Capture the cell that displays the provided text and extract its (x, y) central coordinate. 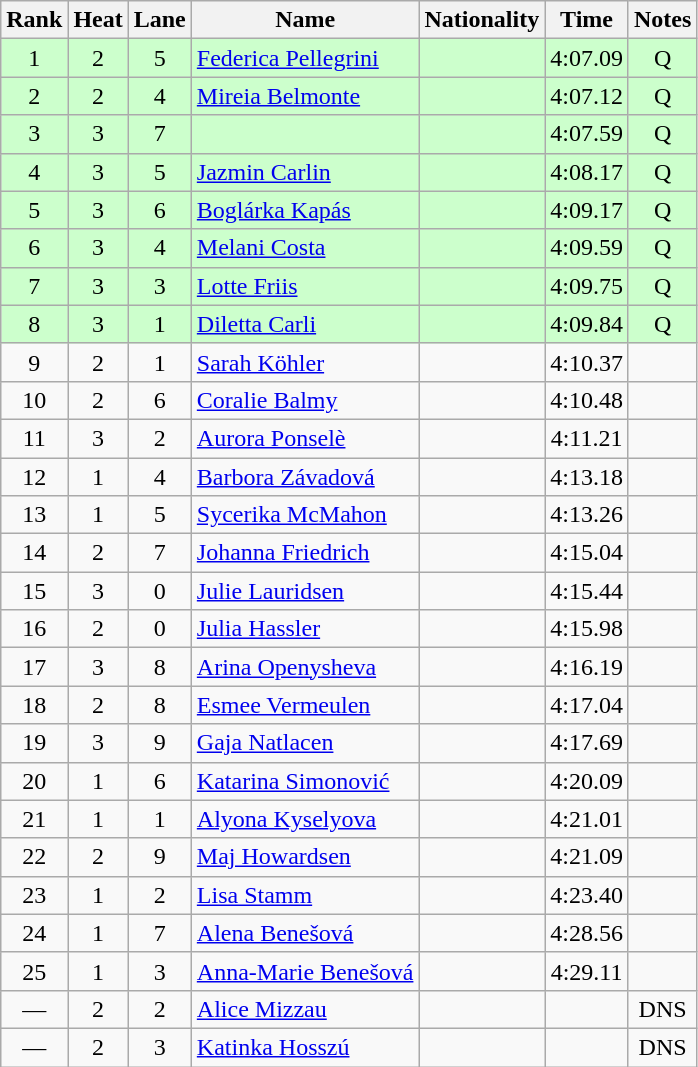
11 (34, 438)
4:09.59 (587, 248)
Maj Howardsen (305, 857)
4:07.09 (587, 58)
19 (34, 743)
4:29.11 (587, 971)
17 (34, 667)
4:13.18 (587, 477)
24 (34, 933)
4:21.09 (587, 857)
21 (34, 819)
Diletta Carli (305, 324)
Heat (98, 20)
12 (34, 477)
Name (305, 20)
4:20.09 (587, 781)
Lane (160, 20)
Boglárka Kapás (305, 210)
4:28.56 (587, 933)
4:09.75 (587, 286)
15 (34, 591)
Lotte Friis (305, 286)
13 (34, 515)
Alice Mizzau (305, 1009)
Coralie Balmy (305, 400)
4:10.48 (587, 400)
4:21.01 (587, 819)
4:08.17 (587, 172)
Sarah Köhler (305, 362)
Anna-Marie Benešová (305, 971)
Rank (34, 20)
Barbora Závadová (305, 477)
Lisa Stamm (305, 895)
14 (34, 553)
18 (34, 705)
25 (34, 971)
4:15.44 (587, 591)
4:23.40 (587, 895)
4:15.98 (587, 629)
Mireia Belmonte (305, 96)
Gaja Natlacen (305, 743)
4:07.12 (587, 96)
4:17.69 (587, 743)
4:11.21 (587, 438)
Julie Lauridsen (305, 591)
23 (34, 895)
Alyona Kyselyova (305, 819)
Katinka Hosszú (305, 1047)
4:09.17 (587, 210)
4:17.04 (587, 705)
Jazmin Carlin (305, 172)
Katarina Simonović (305, 781)
Julia Hassler (305, 629)
Federica Pellegrini (305, 58)
Time (587, 20)
4:13.26 (587, 515)
Alena Benešová (305, 933)
4:16.19 (587, 667)
Sycerika McMahon (305, 515)
4:09.84 (587, 324)
Melani Costa (305, 248)
4:10.37 (587, 362)
16 (34, 629)
4:15.04 (587, 553)
Johanna Friedrich (305, 553)
Notes (662, 20)
Arina Openysheva (305, 667)
Esmee Vermeulen (305, 705)
20 (34, 781)
Aurora Ponselè (305, 438)
10 (34, 400)
Nationality (482, 20)
22 (34, 857)
4:07.59 (587, 134)
